Locate the cell with the specified text and output its (x, y) center coordinate. 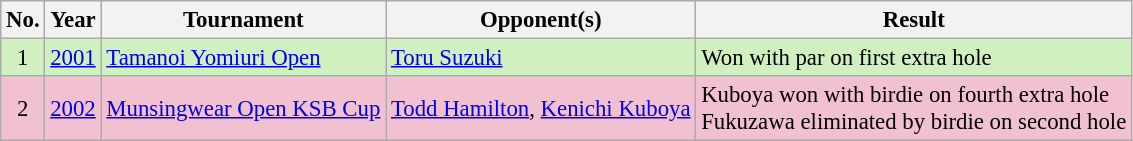
Tamanoi Yomiuri Open (244, 58)
Tournament (244, 20)
2002 (73, 108)
Munsingwear Open KSB Cup (244, 108)
No. (23, 20)
Year (73, 20)
Todd Hamilton, Kenichi Kuboya (541, 108)
1 (23, 58)
Opponent(s) (541, 20)
2 (23, 108)
Toru Suzuki (541, 58)
Won with par on first extra hole (914, 58)
Result (914, 20)
Kuboya won with birdie on fourth extra holeFukuzawa eliminated by birdie on second hole (914, 108)
2001 (73, 58)
